Return (X, Y) of the center of cell containing provided text 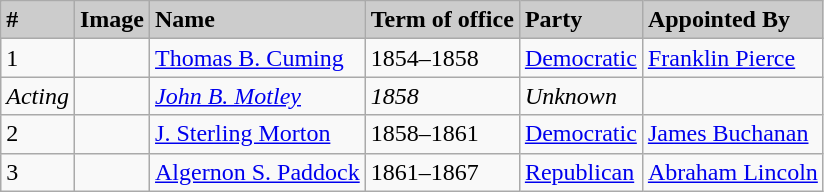
Republican (580, 172)
Party (580, 20)
Image (112, 20)
Term of office (442, 20)
Thomas B. Cuming (258, 58)
1858 (442, 96)
Acting (38, 96)
Franklin Pierce (732, 58)
Name (258, 20)
Unknown (580, 96)
2 (38, 134)
Algernon S. Paddock (258, 172)
3 (38, 172)
1854–1858 (442, 58)
J. Sterling Morton (258, 134)
1 (38, 58)
John B. Motley (258, 96)
Appointed By (732, 20)
James Buchanan (732, 134)
1861–1867 (442, 172)
Abraham Lincoln (732, 172)
1858–1861 (442, 134)
# (38, 20)
